Output the (X, Y) coordinate of the center of the cell containing the given text.  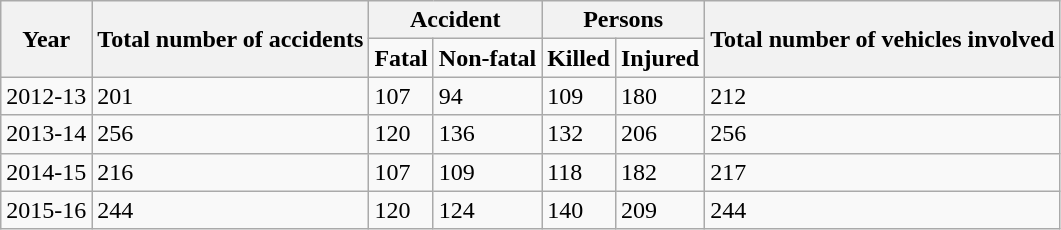
132 (579, 134)
212 (882, 96)
140 (579, 210)
206 (660, 134)
Injured (660, 58)
Fatal (401, 58)
216 (230, 172)
2013-14 (46, 134)
180 (660, 96)
Non-fatal (487, 58)
Persons (624, 20)
Year (46, 39)
Total number of accidents (230, 39)
136 (487, 134)
217 (882, 172)
201 (230, 96)
2012-13 (46, 96)
124 (487, 210)
182 (660, 172)
2014-15 (46, 172)
209 (660, 210)
Total number of vehicles involved (882, 39)
Accident (456, 20)
118 (579, 172)
94 (487, 96)
Killed (579, 58)
2015-16 (46, 210)
